Return (x, y) of the center of cell containing provided text 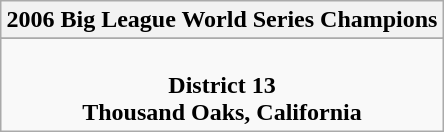
2006 Big League World Series Champions (222, 20)
District 13 Thousand Oaks, California (222, 85)
